Pinpoint the cell where the given text exists, returning its [X, Y] midpoint coordinate. 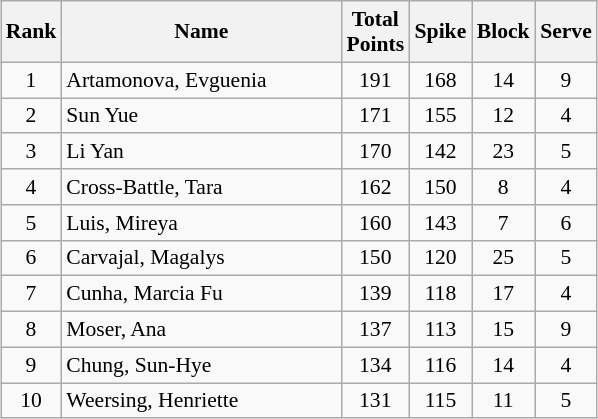
Serve [566, 32]
191 [375, 80]
160 [375, 222]
Luis, Mireya [201, 222]
2 [32, 116]
142 [440, 151]
Cunha, Marcia Fu [201, 294]
116 [440, 365]
Rank [32, 32]
171 [375, 116]
Spike [440, 32]
1 [32, 80]
Weersing, Henriette [201, 400]
Artamonova, Evguenia [201, 80]
Chung, Sun-Hye [201, 365]
12 [504, 116]
Sun Yue [201, 116]
Cross-Battle, Tara [201, 187]
3 [32, 151]
23 [504, 151]
139 [375, 294]
143 [440, 222]
113 [440, 329]
Block [504, 32]
Carvajal, Magalys [201, 258]
Name [201, 32]
Total Points [375, 32]
155 [440, 116]
118 [440, 294]
25 [504, 258]
17 [504, 294]
162 [375, 187]
Moser, Ana [201, 329]
Li Yan [201, 151]
115 [440, 400]
10 [32, 400]
11 [504, 400]
131 [375, 400]
137 [375, 329]
15 [504, 329]
120 [440, 258]
170 [375, 151]
168 [440, 80]
134 [375, 365]
